Search for the cell housing the specified text and yield its (x, y) center coordinate. 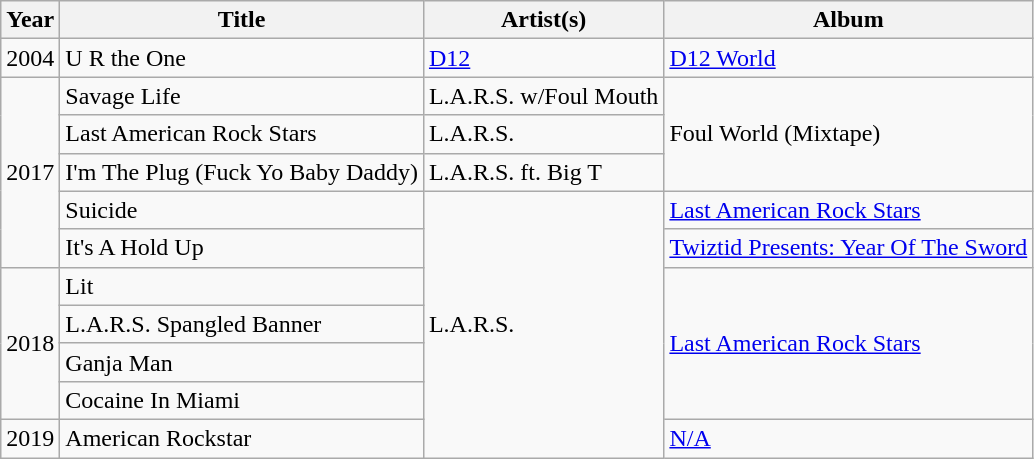
2018 (30, 343)
Suicide (242, 210)
Year (30, 20)
Artist(s) (543, 20)
It's A Hold Up (242, 248)
L.A.R.S. ft. Big T (543, 172)
Twiztid Presents: Year Of The Sword (848, 248)
N/A (848, 438)
D12 (543, 58)
U R the One (242, 58)
Savage Life (242, 96)
L.A.R.S. w/Foul Mouth (543, 96)
2019 (30, 438)
Foul World (Mixtape) (848, 134)
Album (848, 20)
American Rockstar (242, 438)
Title (242, 20)
Cocaine In Miami (242, 400)
I'm The Plug (Fuck Yo Baby Daddy) (242, 172)
Lit (242, 286)
2017 (30, 172)
L.A.R.S. Spangled Banner (242, 324)
2004 (30, 58)
Ganja Man (242, 362)
D12 World (848, 58)
